Determine the (x, y) coordinate at the center of the cell enclosing the given text.  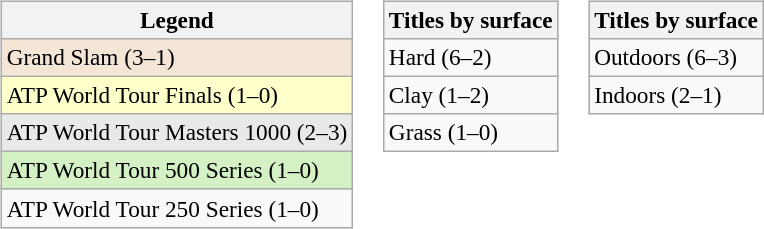
Hard (6–2) (470, 57)
ATP World Tour 250 Series (1–0) (176, 208)
Clay (1–2) (470, 95)
Grand Slam (3–1) (176, 57)
Legend (176, 20)
Grass (1–0) (470, 133)
ATP World Tour Masters 1000 (2–3) (176, 133)
Indoors (2–1) (676, 95)
ATP World Tour 500 Series (1–0) (176, 171)
ATP World Tour Finals (1–0) (176, 95)
Outdoors (6–3) (676, 57)
